Search for the cell housing the specified text and yield its [X, Y] center coordinate. 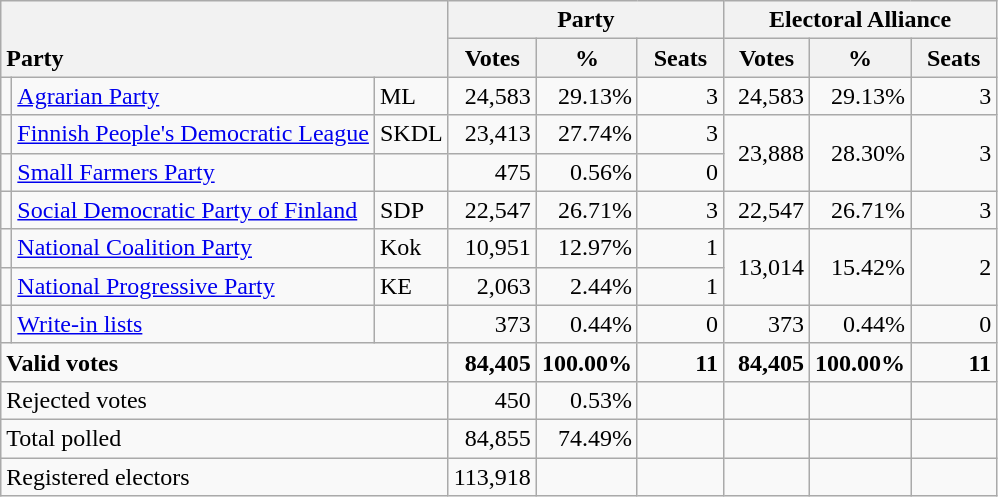
2 [954, 267]
10,951 [492, 248]
Kok [411, 248]
National Progressive Party [194, 286]
National Coalition Party [194, 248]
23,888 [766, 153]
450 [492, 400]
Rejected votes [224, 400]
113,918 [492, 477]
27.74% [586, 134]
2.44% [586, 286]
ML [411, 96]
74.49% [586, 438]
KE [411, 286]
SKDL [411, 134]
Total polled [224, 438]
0.56% [586, 172]
23,413 [492, 134]
SDP [411, 210]
Electoral Alliance [860, 20]
Finnish People's Democratic League [194, 134]
12.97% [586, 248]
15.42% [860, 267]
2,063 [492, 286]
Registered electors [224, 477]
Small Farmers Party [194, 172]
84,855 [492, 438]
Social Democratic Party of Finland [194, 210]
28.30% [860, 153]
475 [492, 172]
Write-in lists [194, 324]
13,014 [766, 267]
0.53% [586, 400]
Valid votes [224, 362]
Agrarian Party [194, 96]
